Pinpoint the cell where the given text exists, returning its [x, y] midpoint coordinate. 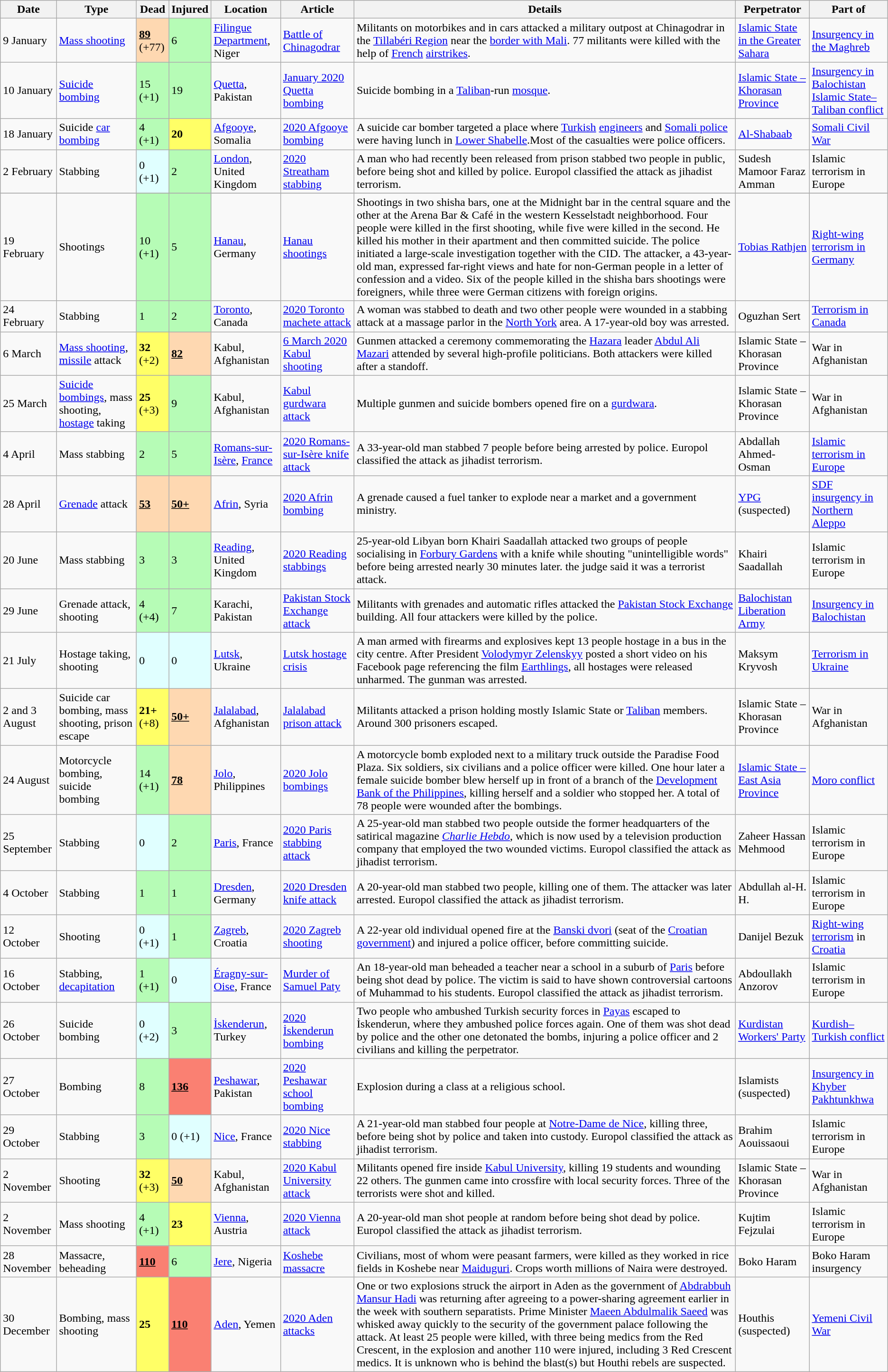
Lutsk hostage crisis [317, 660]
2020 Paris stabbing attack [317, 843]
2020 Toronto machete attack [317, 316]
20 June [28, 560]
4 April [28, 454]
Yemeni Civil War [848, 1324]
Dead [153, 9]
Insurgency in BalochistanIslamic State–Taliban conflict [848, 90]
10 (+1) [153, 247]
January 2020 Quetta bombing [317, 90]
Multiple gunmen and suicide bombers opened fire on a gurdwara. [545, 403]
Explosion during a class at a religious school. [545, 1086]
Filingue Department, Niger [246, 40]
25 (+3) [153, 403]
2020 Streatham stabbing [317, 171]
10 January [28, 90]
Hostage taking, shooting [97, 660]
Jere, Nigeria [246, 1261]
82 [190, 353]
Danijel Bezuk [772, 936]
Koshebe massacre [317, 1261]
7 [190, 610]
14 (+1) [153, 780]
2020 Vienna attack [317, 1224]
A 20-year-old man shot people at random before being shot dead by police. Europol classified the attack as jihadist terrorism. [545, 1224]
Pakistan Stock Exchange attack [317, 610]
Stabbing, decapitation [97, 980]
2020 Kabul University attack [317, 1180]
Insurgency in Balochistan [848, 610]
2020 Aden attacks [317, 1324]
Suicide car bombing [97, 134]
25 [153, 1324]
6 March 2020 Kabul shooting [317, 353]
Jolo, Philippines [246, 780]
20 [190, 134]
15 (+1) [153, 90]
Terrorism in Ukraine [848, 660]
8 [153, 1086]
Murder of Samuel Paty [317, 980]
Location [246, 9]
Boko Haram [772, 1261]
Zaheer Hassan Mehmood [772, 843]
Massacre, beheading [97, 1261]
Grenade attack [97, 504]
Toronto, Canada [246, 316]
Insurgency in Khyber Pakhtunkhwa [848, 1086]
Injured [190, 9]
Houthis (suspected) [772, 1324]
Motorcycle bombing, suicide bombing [97, 780]
1 (+1) [153, 980]
30 December [28, 1324]
Mass shooting, missile attack [97, 353]
6 March [28, 353]
Article [317, 9]
29 June [28, 610]
28 April [28, 504]
Kujtim Fejzulai [772, 1224]
Reading, United Kingdom [246, 560]
28 November [28, 1261]
Nice, France [246, 1137]
Part of [848, 9]
9 January [28, 40]
89 (+77) [153, 40]
Kabul gurdwara attack [317, 403]
Balochistan Liberation Army [772, 610]
Peshawar, Pakistan [246, 1086]
21+ (+8) [153, 717]
Kurdistan Workers' Party [772, 1030]
Boko Haram insurgency [848, 1261]
Vienna, Austria [246, 1224]
2 February [28, 171]
Quetta, Pakistan [246, 90]
Khairi Saadallah [772, 560]
A grenade caused a fuel tanker to explode near a market and a government ministry. [545, 504]
53 [153, 504]
Date [28, 9]
Abdallah Ahmed-Osman [772, 454]
Kurdish–Turkish conflict [848, 1030]
2020 Afrin bombing [317, 504]
2020 Dresden knife attack [317, 893]
2020 Reading stabbings [317, 560]
Type [97, 9]
YPG (suspected) [772, 504]
4 (+4) [153, 610]
23 [190, 1224]
Karachi, Pakistan [246, 610]
Aden, Yemen [246, 1324]
Bombing, mass shooting [97, 1324]
Islamists (suspected) [772, 1086]
Afrin, Syria [246, 504]
24 August [28, 780]
İskenderun, Turkey [246, 1030]
26 October [28, 1030]
Éragny-sur-Oise, France [246, 980]
78 [190, 780]
Perpetrator [772, 9]
32 (+2) [153, 353]
Zagreb, Croatia [246, 936]
136 [190, 1086]
Hanau shootings [317, 247]
London, United Kingdom [246, 171]
Lutsk, Ukraine [246, 660]
Grenade attack, shooting [97, 610]
Paris, France [246, 843]
Moro conflict [848, 780]
Maksym Kryvosh [772, 660]
2020 Romans-sur-Isère knife attack [317, 454]
Islamic State in the Greater Sahara [772, 40]
Terrorism in Canada [848, 316]
2020 Nice stabbing [317, 1137]
Somali Civil War [848, 134]
Insurgency in the Maghreb [848, 40]
Oguzhan Sert [772, 316]
50 [190, 1180]
Right-wing terrorism in Germany [848, 247]
2020 Peshawar school bombing [317, 1086]
9 [190, 403]
Right-wing terrorism in Croatia [848, 936]
Abdoullakh Anzorov [772, 980]
24 February [28, 316]
Jalalabad, Afghanistan [246, 717]
18 January [28, 134]
21 July [28, 660]
19 February [28, 247]
Dresden, Germany [246, 893]
Details [545, 9]
27 October [28, 1086]
Bombing [97, 1086]
Militants attacked a prison holding mostly Islamic State or Taliban members. Around 300 prisoners escaped. [545, 717]
2 and 3 August [28, 717]
25 March [28, 403]
Suicide bombings, mass shooting, hostage taking [97, 403]
Romans-sur-Isère, France [246, 454]
Sudesh Mamoor Faraz Amman [772, 171]
Islamic State – East Asia Province [772, 780]
2020 Jolo bombings [317, 780]
4 October [28, 893]
A 22-year old individual opened fire at the Banski dvori (seat of the Croatian government) and injured a police officer, before committing suicide. [545, 936]
Suicide bombing in a Taliban-run mosque. [545, 90]
Militants with grenades and automatic rifles attacked the Pakistan Stock Exchange building. All four attackers were killed by the police. [545, 610]
Tobias Rathjen [772, 247]
Jalalabad prison attack [317, 717]
2020 Zagreb shooting [317, 936]
25 September [28, 843]
A 20-year-old man stabbed two people, killing one of them. The attacker was later arrested. Europol classified the attack as jihadist terrorism. [545, 893]
A 33-year-old man stabbed 7 people before being arrested by police. Europol classified the attack as jihadist terrorism. [545, 454]
Afgooye, Somalia [246, 134]
29 October [28, 1137]
12 October [28, 936]
19 [190, 90]
Abdullah al-H. H. [772, 893]
Battle of Chinagodrar [317, 40]
2020 Afgooye bombing [317, 134]
0 (+2) [153, 1030]
Brahim Aouissaoui [772, 1137]
Hanau, Germany [246, 247]
32 (+3) [153, 1180]
Al-Shabaab [772, 134]
Shootings [97, 247]
2020 İskenderun bombing [317, 1030]
16 October [28, 980]
Suicide car bombing, mass shooting, prison escape [97, 717]
SDF insurgency in Northern Aleppo [848, 504]
